From the cell containing the given text, extract its center point as [X, Y] coordinate. 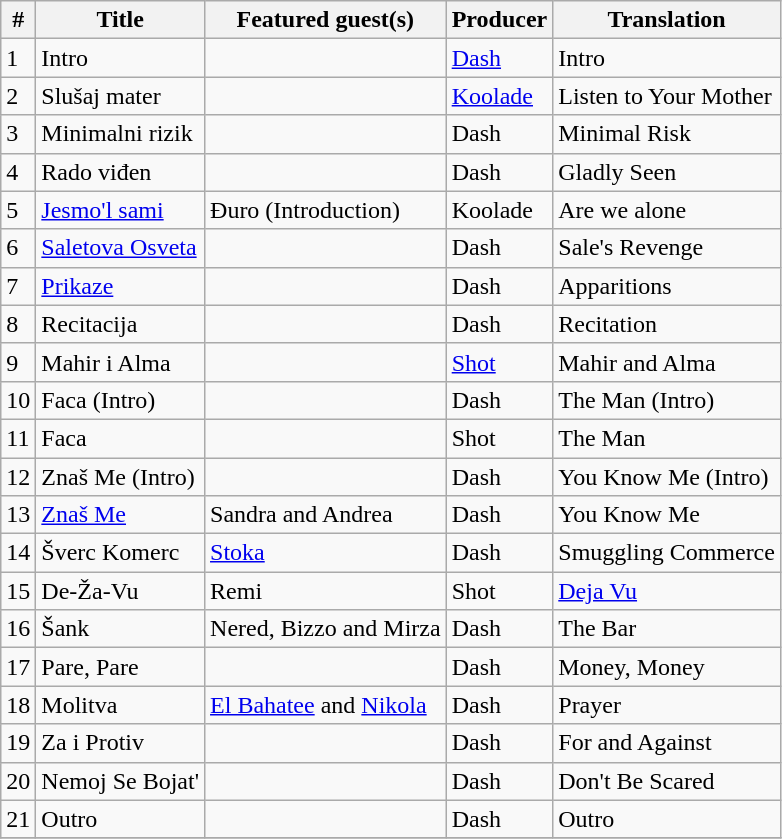
10 [18, 400]
15 [18, 591]
Stoka [326, 553]
Smuggling Commerce [667, 553]
Recitation [667, 324]
Faca (Intro) [120, 400]
Đuro (Introduction) [326, 210]
2 [18, 96]
Are we alone [667, 210]
You Know Me (Intro) [667, 477]
Faca [120, 438]
Rado viđen [120, 172]
13 [18, 515]
3 [18, 134]
8 [18, 324]
21 [18, 819]
Sandra and Andrea [326, 515]
16 [18, 629]
Featured guest(s) [326, 20]
Prikaze [120, 286]
4 [18, 172]
14 [18, 553]
1 [18, 58]
Mahir i Alma [120, 362]
9 [18, 362]
Znaš Me [120, 515]
5 [18, 210]
Šank [120, 629]
Nered, Bizzo and Mirza [326, 629]
Sale's Revenge [667, 248]
Molitva [120, 705]
The Bar [667, 629]
Title [120, 20]
For and Against [667, 743]
De-Ža-Vu [120, 591]
19 [18, 743]
The Man [667, 438]
20 [18, 781]
# [18, 20]
El Bahatee and Nikola [326, 705]
Slušaj mater [120, 96]
You Know Me [667, 515]
Nemoj Se Bojat' [120, 781]
12 [18, 477]
Saletova Osveta [120, 248]
Jesmo'l sami [120, 210]
Mahir and Alma [667, 362]
Deja Vu [667, 591]
Prayer [667, 705]
Minimalni rizik [120, 134]
Pare, Pare [120, 667]
Minimal Risk [667, 134]
Money, Money [667, 667]
18 [18, 705]
6 [18, 248]
Producer [500, 20]
Translation [667, 20]
17 [18, 667]
Listen to Your Mother [667, 96]
Apparitions [667, 286]
7 [18, 286]
Remi [326, 591]
Gladly Seen [667, 172]
11 [18, 438]
Recitacija [120, 324]
Znaš Me (Intro) [120, 477]
Za i Protiv [120, 743]
Don't Be Scared [667, 781]
Šverc Komerc [120, 553]
The Man (Intro) [667, 400]
